Pinpoint the cell where the given text exists, returning its (x, y) midpoint coordinate. 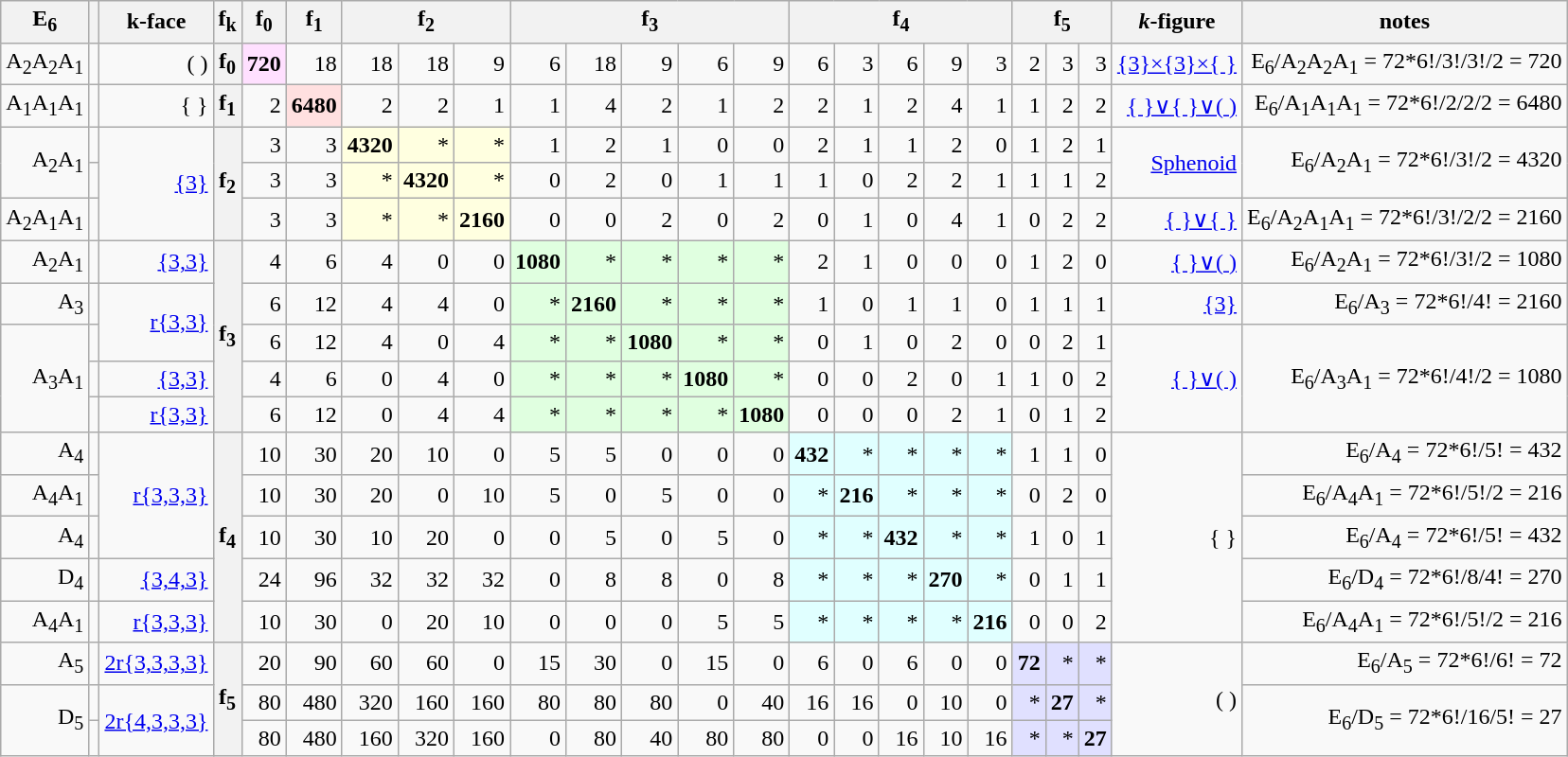
E6 (45, 22)
6480 (314, 105)
72 (1028, 663)
notes (1405, 22)
2r{4,3,3,3} (156, 720)
90 (314, 663)
E6/A1A1A1 = 72*6!/2/2/2 = 6480 (1405, 105)
A3A1 (45, 378)
k-face (156, 22)
96 (314, 579)
Sphenoid (1176, 163)
{3,4,3} (156, 579)
E6/A2A1 = 72*6!/3!/2 = 1080 (1405, 261)
E6/A2A2A1 = 72*6!/3!/3!/2 = 720 (1405, 63)
2r{3,3,3,3} (156, 663)
E6/A2A1A1 = 72*6!/3!/2/2 = 2160 (1405, 220)
E6/D5 = 72*6!/16/5! = 27 (1405, 720)
A2A1A1 (45, 220)
A2A2A1 (45, 63)
270 (945, 579)
E6/D4 = 72*6!/8/4! = 270 (1405, 579)
D5 (45, 720)
A5 (45, 663)
A1A1A1 (45, 105)
k-figure (1176, 22)
{ }∨{ }∨( ) (1176, 105)
720 (263, 63)
{ }∨{ } (1176, 220)
24 (263, 579)
E6/A5 = 72*6!/6! = 72 (1405, 663)
E6/A2A1 = 72*6!/3!/2 = 4320 (1405, 163)
E6/A3A1 = 72*6!/4!/2 = 1080 (1405, 378)
fk (227, 22)
A3 (45, 304)
D4 (45, 579)
{3}×{3}×{ } (1176, 63)
E6/A3 = 72*6!/4! = 2160 (1405, 304)
